Locate the cell with the specified text and output its [X, Y] center coordinate. 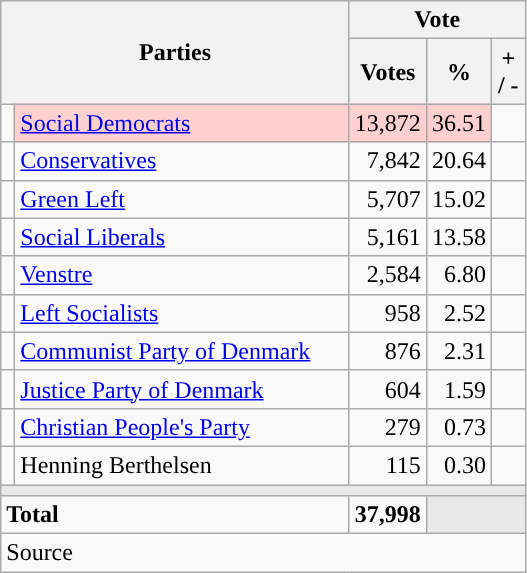
1.59 [458, 389]
0.30 [458, 465]
2.31 [458, 351]
20.64 [458, 161]
Justice Party of Denmark [182, 389]
Votes [388, 72]
% [458, 72]
2,584 [388, 275]
Green Left [182, 199]
+ / - [508, 72]
2.52 [458, 313]
Venstre [182, 275]
13,872 [388, 123]
Social Liberals [182, 237]
876 [388, 351]
15.02 [458, 199]
Total [176, 515]
604 [388, 389]
5,161 [388, 237]
Christian People's Party [182, 427]
7,842 [388, 161]
13.58 [458, 237]
6.80 [458, 275]
5,707 [388, 199]
Social Democrats [182, 123]
279 [388, 427]
Conservatives [182, 161]
115 [388, 465]
958 [388, 313]
36.51 [458, 123]
Left Socialists [182, 313]
Parties [176, 52]
Communist Party of Denmark [182, 351]
Source [263, 553]
37,998 [388, 515]
Henning Berthelsen [182, 465]
Vote [437, 20]
0.73 [458, 427]
